Identify which cell holds the provided text, then report its [X, Y] central coordinate. 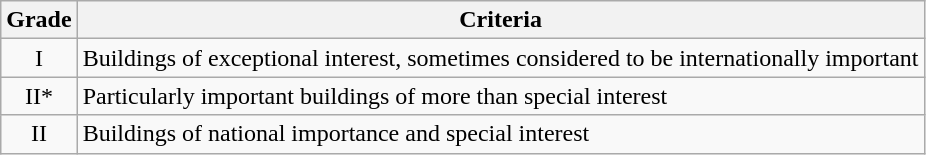
II* [39, 96]
Grade [39, 20]
Buildings of exceptional interest, sometimes considered to be internationally important [500, 58]
I [39, 58]
II [39, 134]
Particularly important buildings of more than special interest [500, 96]
Criteria [500, 20]
Buildings of national importance and special interest [500, 134]
